Extract the (x, y) coordinate from the center of the cell holding the provided text.  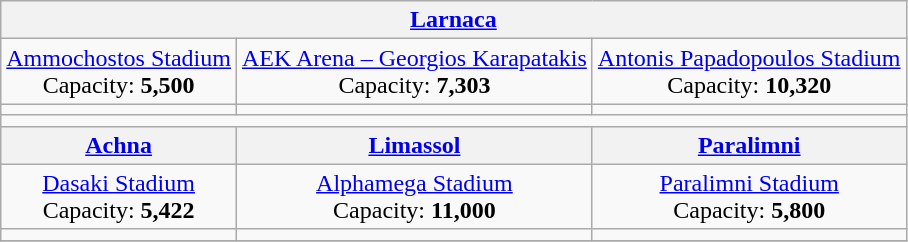
AEK Arena – Georgios KarapatakisCapacity: 7,303 (414, 72)
Achna (119, 145)
Limassol (414, 145)
Paralimni StadiumCapacity: 5,800 (749, 196)
Dasaki StadiumCapacity: 5,422 (119, 196)
Ammochostos StadiumCapacity: 5,500 (119, 72)
Paralimni (749, 145)
Larnaca (454, 20)
Antonis Papadopoulos StadiumCapacity: 10,320 (749, 72)
Alphamega StadiumCapacity: 11,000 (414, 196)
